Determine the [X, Y] coordinate at the center of the cell enclosing the given text.  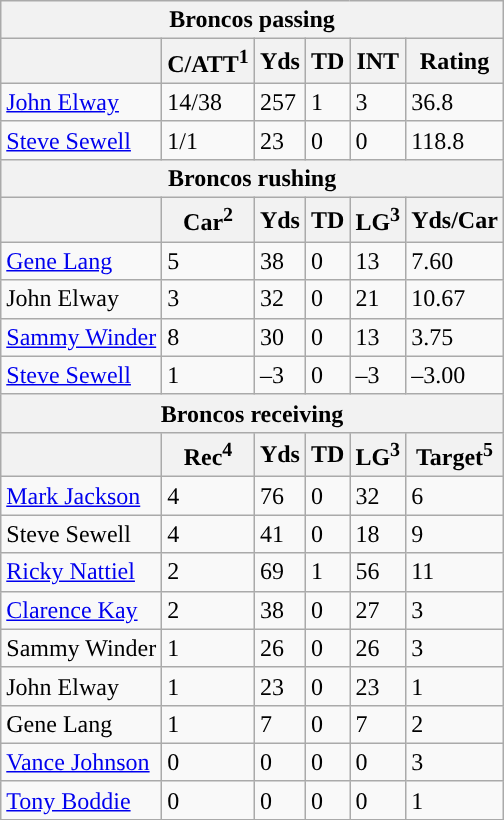
Broncos passing [252, 20]
INT [378, 62]
Yds/Car [455, 220]
Car2 [208, 220]
Broncos receiving [252, 413]
8 [208, 337]
257 [280, 102]
Broncos rushing [252, 178]
Mark Jackson [82, 496]
Tony Boddie [82, 800]
Clarence Kay [82, 610]
69 [280, 572]
56 [378, 572]
6 [455, 496]
14/38 [208, 102]
27 [378, 610]
Rating [455, 62]
76 [280, 496]
9 [455, 534]
18 [378, 534]
21 [378, 299]
3.75 [455, 337]
Rec4 [208, 454]
7.60 [455, 261]
Ricky Nattiel [82, 572]
41 [280, 534]
11 [455, 572]
5 [208, 261]
C/ATT1 [208, 62]
10.67 [455, 299]
30 [280, 337]
Vance Johnson [82, 762]
–3.00 [455, 375]
118.8 [455, 140]
36.8 [455, 102]
1/1 [208, 140]
Target5 [455, 454]
